Search for the cell housing the specified text and yield its (X, Y) center coordinate. 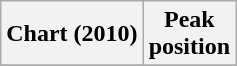
Chart (2010) (72, 34)
Peakposition (189, 34)
